Return the [x, y] coordinate for the center point of the cell that contains the specified text.  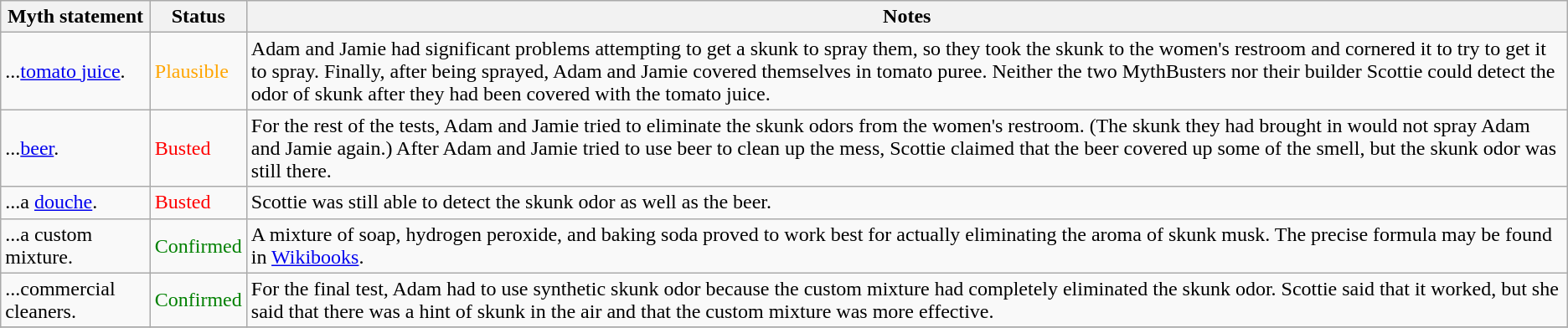
...commercial cleaners. [75, 300]
Status [198, 17]
Scottie was still able to detect the skunk odor as well as the beer. [906, 202]
Notes [906, 17]
...a douche. [75, 202]
Plausible [198, 71]
Myth statement [75, 17]
...tomato juice. [75, 71]
...a custom mixture. [75, 246]
...beer. [75, 148]
